From the cell containing the given text, extract its center point as (X, Y) coordinate. 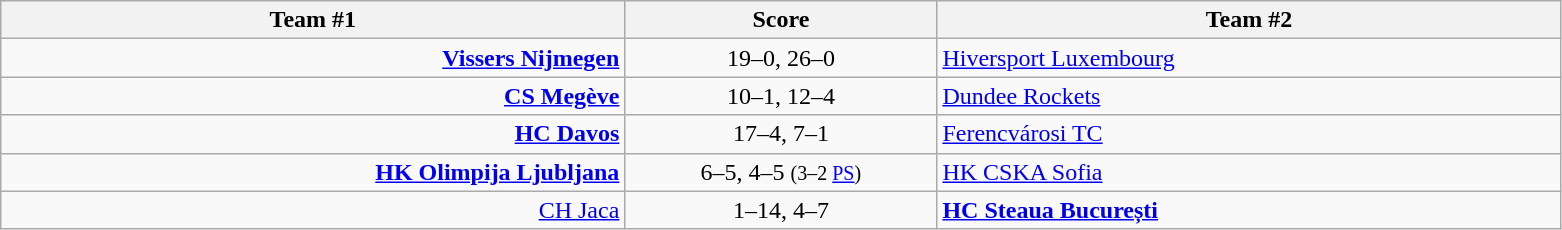
CS Megève (313, 96)
Hiversport Luxembourg (1249, 58)
Score (781, 20)
1–14, 4–7 (781, 210)
Team #1 (313, 20)
HK Olimpija Ljubljana (313, 172)
10–1, 12–4 (781, 96)
19–0, 26–0 (781, 58)
HC Davos (313, 134)
CH Jaca (313, 210)
HC Steaua București (1249, 210)
Team #2 (1249, 20)
Ferencvárosi TC (1249, 134)
HK CSKA Sofia (1249, 172)
Vissers Nijmegen (313, 58)
6–5, 4–5 (3–2 PS) (781, 172)
Dundee Rockets (1249, 96)
17–4, 7–1 (781, 134)
